Extract the [X, Y] coordinate from the center of the cell holding the provided text.  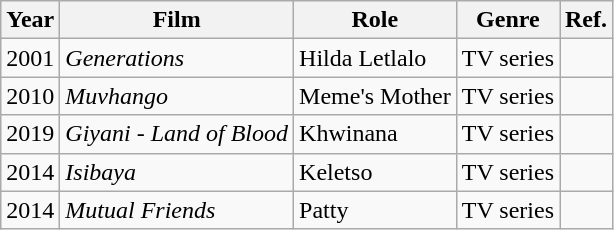
Role [376, 20]
Year [30, 20]
2010 [30, 96]
Generations [177, 58]
Ref. [586, 20]
Film [177, 20]
2019 [30, 134]
Keletso [376, 172]
Mutual Friends [177, 210]
Patty [376, 210]
Genre [508, 20]
Giyani - Land of Blood [177, 134]
Isibaya [177, 172]
Hilda Letlalo [376, 58]
Meme's Mother [376, 96]
Khwinana [376, 134]
Muvhango [177, 96]
2001 [30, 58]
